Scan for the cell matching the given text and deliver its [X, Y] coordinate at center. 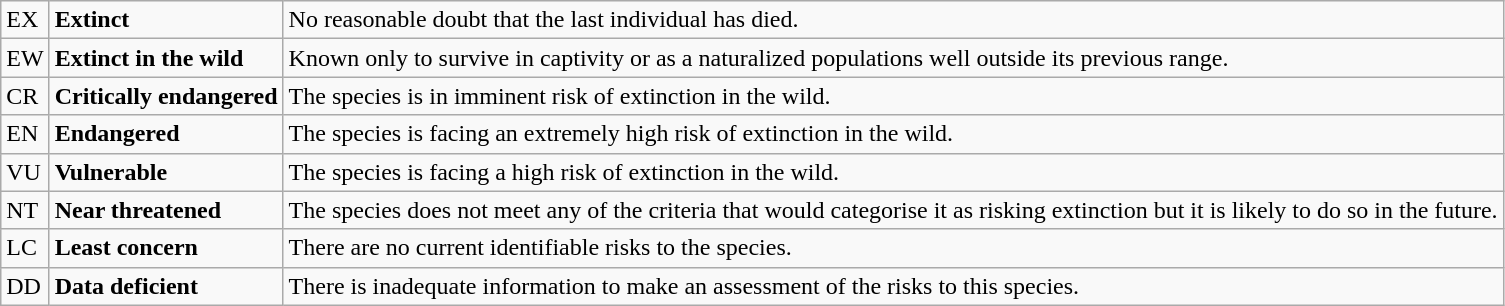
There are no current identifiable risks to the species. [893, 248]
The species is facing an extremely high risk of extinction in the wild. [893, 134]
Endangered [166, 134]
DD [25, 286]
Data deficient [166, 286]
Vulnerable [166, 172]
Extinct [166, 20]
Known only to survive in captivity or as a naturalized populations well outside its previous range. [893, 58]
The species does not meet any of the criteria that would categorise it as risking extinction but it is likely to do so in the future. [893, 210]
No reasonable doubt that the last individual has died. [893, 20]
Critically endangered [166, 96]
Extinct in the wild [166, 58]
EX [25, 20]
EN [25, 134]
Near threatened [166, 210]
EW [25, 58]
The species is in imminent risk of extinction in the wild. [893, 96]
CR [25, 96]
Least concern [166, 248]
The species is facing a high risk of extinction in the wild. [893, 172]
LC [25, 248]
NT [25, 210]
VU [25, 172]
There is inadequate information to make an assessment of the risks to this species. [893, 286]
